Determine the (x, y) coordinate at the center of the cell enclosing the given text.  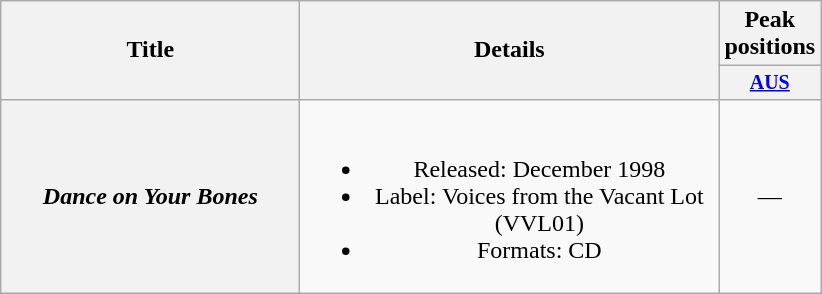
AUS (770, 82)
Dance on Your Bones (150, 196)
Released: December 1998 Label: Voices from the Vacant Lot (VVL01)Formats: CD (510, 196)
Peak positions (770, 34)
— (770, 196)
Title (150, 50)
Details (510, 50)
